Capture the cell that displays the provided text and extract its [x, y] central coordinate. 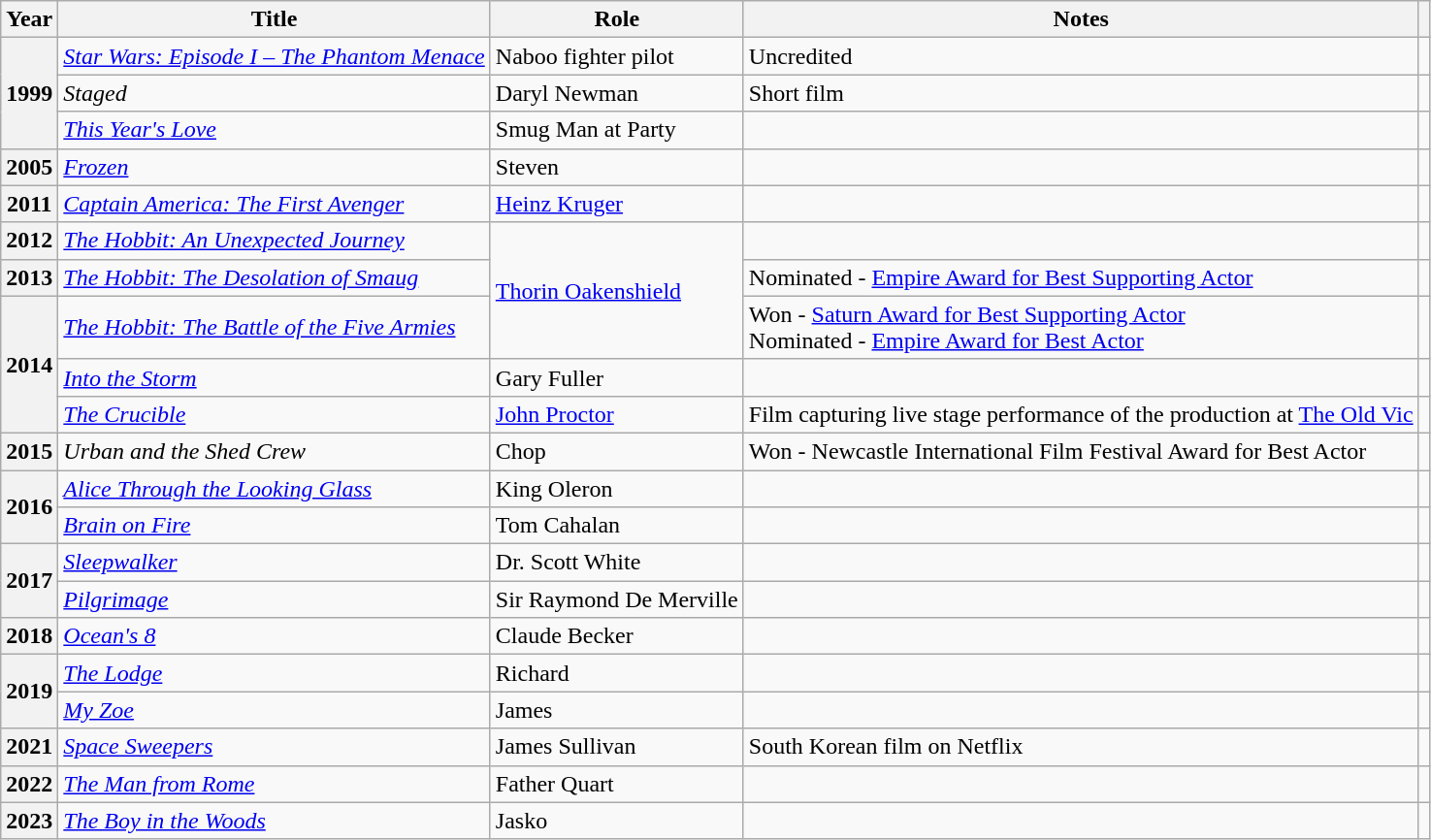
2019 [29, 692]
2014 [29, 365]
Short film [1081, 93]
Ocean's 8 [274, 636]
2022 [29, 784]
Smug Man at Party [617, 130]
Brain on Fire [274, 526]
Film capturing live stage performance of the production at The Old Vic [1081, 414]
James Sullivan [617, 747]
Role [617, 19]
2011 [29, 204]
The Hobbit: The Desolation of Smaug [274, 277]
Claude Becker [617, 636]
2018 [29, 636]
1999 [29, 93]
Jasko [617, 821]
Pilgrimage [274, 599]
2021 [29, 747]
Richard [617, 673]
Won - Newcastle International Film Festival Award for Best Actor [1081, 451]
Alice Through the Looking Glass [274, 488]
Space Sweepers [274, 747]
Gary Fuller [617, 377]
Steven [617, 167]
Frozen [274, 167]
My Zoe [274, 710]
Chop [617, 451]
2005 [29, 167]
Thorin Oakenshield [617, 291]
2023 [29, 821]
Dr. Scott White [617, 563]
John Proctor [617, 414]
Daryl Newman [617, 93]
Into the Storm [274, 377]
Tom Cahalan [617, 526]
The Man from Rome [274, 784]
2013 [29, 277]
Sir Raymond De Merville [617, 599]
Title [274, 19]
The Lodge [274, 673]
The Hobbit: The Battle of the Five Armies [274, 328]
The Crucible [274, 414]
Won - Saturn Award for Best Supporting ActorNominated - Empire Award for Best Actor [1081, 328]
Father Quart [617, 784]
James [617, 710]
2016 [29, 506]
Staged [274, 93]
King Oleron [617, 488]
2012 [29, 241]
South Korean film on Netflix [1081, 747]
Uncredited [1081, 56]
Sleepwalker [274, 563]
The Hobbit: An Unexpected Journey [274, 241]
2017 [29, 581]
Star Wars: Episode I – The Phantom Menace [274, 56]
Captain America: The First Avenger [274, 204]
Naboo fighter pilot [617, 56]
This Year's Love [274, 130]
Heinz Kruger [617, 204]
Notes [1081, 19]
Urban and the Shed Crew [274, 451]
Year [29, 19]
The Boy in the Woods [274, 821]
Nominated - Empire Award for Best Supporting Actor [1081, 277]
2015 [29, 451]
